Detect which cell encompasses the target text, then output its (X, Y) center coordinate. 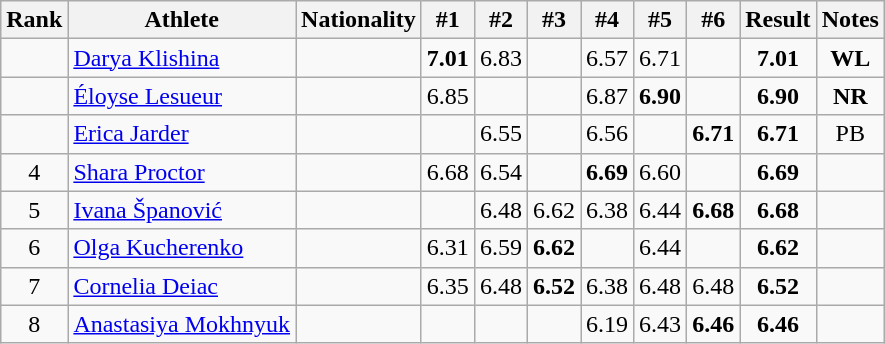
#5 (660, 20)
7 (34, 286)
#2 (500, 20)
Éloyse Lesueur (182, 96)
PB (850, 134)
Shara Proctor (182, 172)
6.35 (448, 286)
Olga Kucherenko (182, 248)
Anastasiya Mokhnyuk (182, 324)
Erica Jarder (182, 134)
6.83 (500, 58)
6.43 (660, 324)
Darya Klishina (182, 58)
#1 (448, 20)
6.31 (448, 248)
6.55 (500, 134)
Athlete (182, 20)
Nationality (359, 20)
WL (850, 58)
#6 (714, 20)
6 (34, 248)
6.56 (606, 134)
Result (778, 20)
5 (34, 210)
#4 (606, 20)
6.60 (660, 172)
6.54 (500, 172)
Cornelia Deiac (182, 286)
6.57 (606, 58)
6.19 (606, 324)
4 (34, 172)
Rank (34, 20)
8 (34, 324)
Notes (850, 20)
6.59 (500, 248)
#3 (554, 20)
6.85 (448, 96)
Ivana Španović (182, 210)
6.87 (606, 96)
NR (850, 96)
